Return (x, y) of the center of cell containing provided text 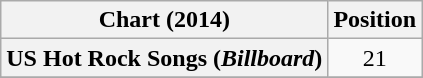
US Hot Rock Songs (Billboard) (164, 58)
Chart (2014) (164, 20)
21 (375, 58)
Position (375, 20)
